From the cell containing the given text, extract its center point as [X, Y] coordinate. 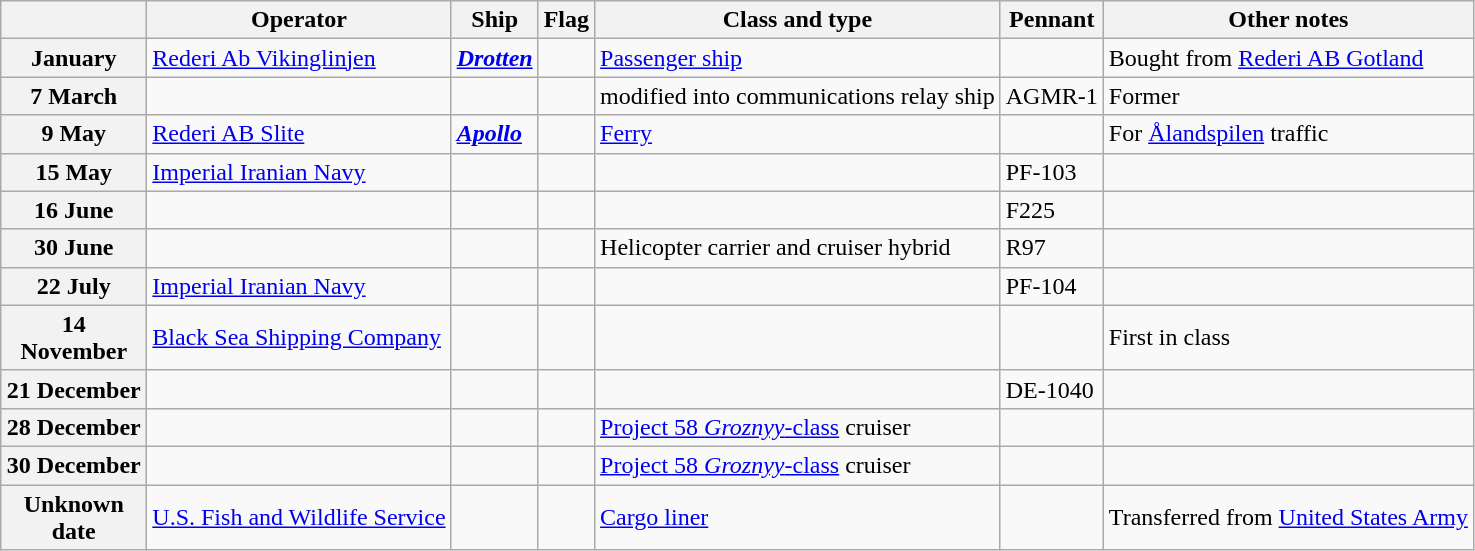
Rederi AB Slite [299, 134]
Former [1288, 96]
16 June [74, 210]
Ship [494, 20]
Bought from Rederi AB Gotland [1288, 58]
U.S. Fish and Wildlife Service [299, 516]
28 December [74, 427]
14 November [74, 338]
21 December [74, 389]
Black Sea Shipping Company [299, 338]
30 December [74, 465]
Drotten [494, 58]
For Ålandspilen traffic [1288, 134]
Passenger ship [798, 58]
22 July [74, 286]
R97 [1052, 248]
PF-103 [1052, 172]
7 March [74, 96]
Rederi Ab Vikinglinjen [299, 58]
Ferry [798, 134]
9 May [74, 134]
AGMR-1 [1052, 96]
Transferred from United States Army [1288, 516]
Flag [566, 20]
PF-104 [1052, 286]
Unknown date [74, 516]
First in class [1288, 338]
30 June [74, 248]
Pennant [1052, 20]
Helicopter carrier and cruiser hybrid [798, 248]
Operator [299, 20]
modified into communications relay ship [798, 96]
Other notes [1288, 20]
15 May [74, 172]
F225 [1052, 210]
DE-1040 [1052, 389]
Class and type [798, 20]
January [74, 58]
Cargo liner [798, 516]
Apollo [494, 134]
